Pinpoint the cell where the given text exists, returning its (X, Y) midpoint coordinate. 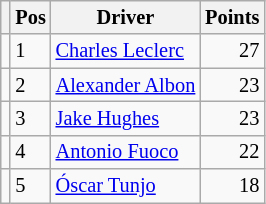
3 (30, 118)
1 (30, 51)
Alexander Albon (126, 85)
18 (232, 186)
2 (30, 85)
Jake Hughes (126, 118)
Charles Leclerc (126, 51)
27 (232, 51)
Antonio Fuoco (126, 152)
22 (232, 152)
4 (30, 152)
Pos (30, 17)
5 (30, 186)
Points (232, 17)
Driver (126, 17)
Óscar Tunjo (126, 186)
